Provide the (X, Y) coordinate of the cell's center where the given text is located.  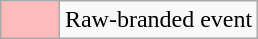
Raw-branded event (158, 20)
